Extract the (x, y) coordinate from the center of the cell holding the provided text.  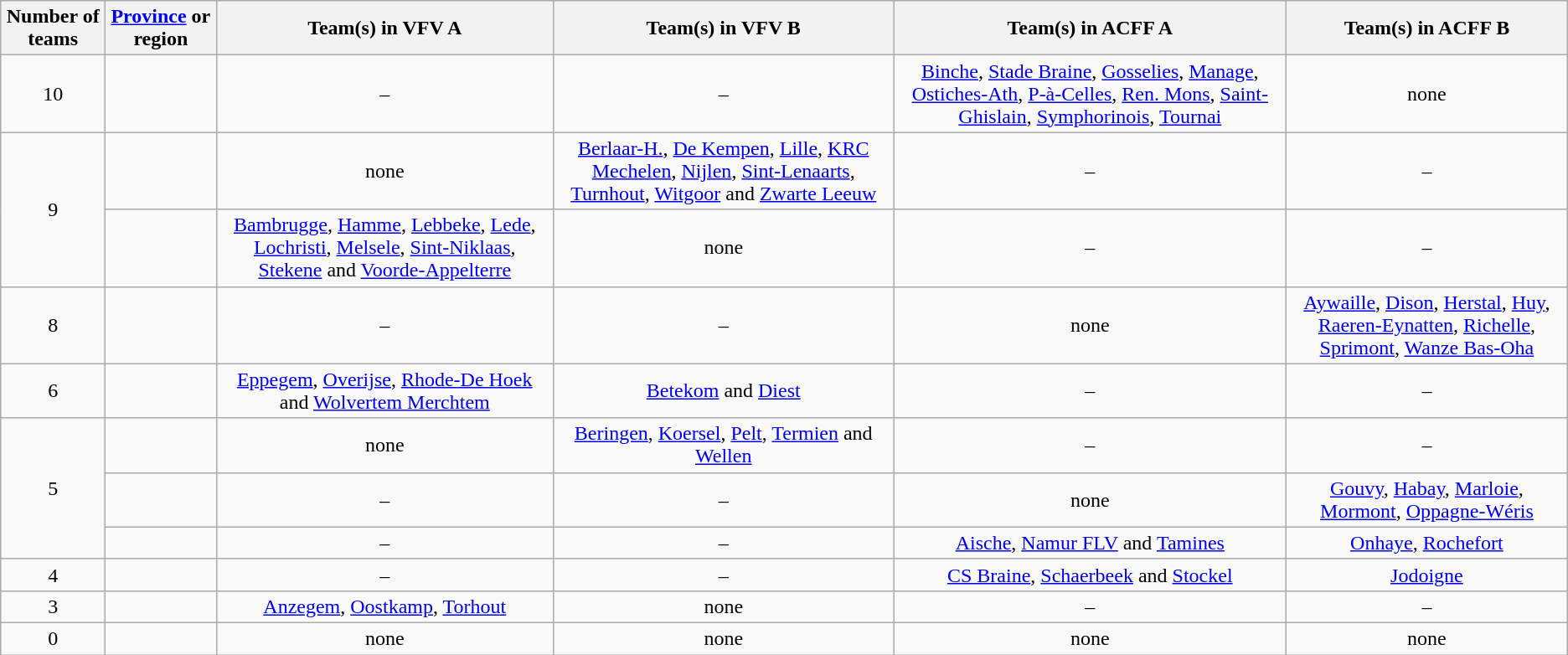
Betekom and Diest (724, 390)
6 (54, 390)
Anzegem, Oostkamp, Torhout (384, 606)
CS Braine, Schaerbeek and Stockel (1091, 575)
8 (54, 325)
Berlaar-H., De Kempen, Lille, KRC Mechelen, Nijlen, Sint-Lenaarts, Turnhout, Witgoor and Zwarte Leeuw (724, 171)
3 (54, 606)
Eppegem, Overijse, Rhode-De Hoek and Wolvertem Merchtem (384, 390)
Province or region (161, 28)
Onhaye, Rochefort (1427, 543)
Aywaille, Dison, Herstal, Huy, Raeren-Eynatten, Richelle, Sprimont, Wanze Bas-Oha (1427, 325)
Binche, Stade Braine, Gosselies, Manage, Ostiches-Ath, P-à-Celles, Ren. Mons, Saint-Ghislain, Symphorinois, Tournai (1091, 94)
Team(s) in ACFF A (1091, 28)
0 (54, 638)
5 (54, 488)
Number of teams (54, 28)
Jodoigne (1427, 575)
Team(s) in ACFF B (1427, 28)
Team(s) in VFV A (384, 28)
4 (54, 575)
Gouvy, Habay, Marloie, Mormont, Oppagne-Wéris (1427, 499)
Aische, Namur FLV and Tamines (1091, 543)
Team(s) in VFV B (724, 28)
Beringen, Koersel, Pelt, Termien and Wellen (724, 446)
10 (54, 94)
Bambrugge, Hamme, Lebbeke, Lede, Lochristi, Melsele, Sint-Niklaas, Stekene and Voorde-Appelterre (384, 248)
9 (54, 209)
